Return the (X, Y) coordinate for the center point of the cell that contains the specified text.  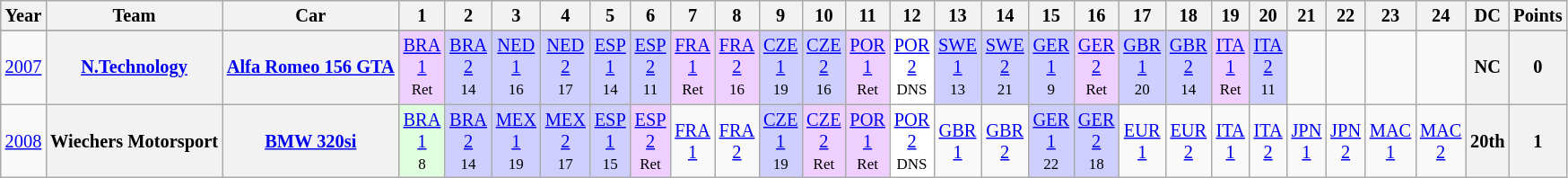
GER19 (1051, 67)
FRA216 (737, 67)
18 (1189, 15)
14 (1005, 15)
Year (23, 15)
4 (565, 15)
21 (1307, 15)
FRA1 (693, 141)
11 (867, 15)
12 (911, 15)
20 (1268, 15)
EUR1 (1142, 141)
3 (517, 15)
GBR120 (1142, 67)
5 (610, 15)
9 (780, 15)
EUR2 (1189, 141)
CZE216 (823, 67)
NC (1487, 67)
16 (1096, 15)
2 (468, 15)
22 (1346, 15)
24 (1441, 15)
Points (1538, 15)
MEX119 (517, 141)
7 (693, 15)
15 (1051, 15)
8 (737, 15)
6 (651, 15)
FRA1Ret (693, 67)
BRA18 (422, 141)
GBR1 (958, 141)
2007 (23, 67)
Wiechers Motorsport (135, 141)
17 (1142, 15)
NED116 (517, 67)
MAC2 (1441, 141)
MAC1 (1390, 141)
2008 (23, 141)
ITA211 (1268, 67)
BRA1Ret (422, 67)
ESP114 (610, 67)
ESP115 (610, 141)
Alfa Romeo 156 GTA (310, 67)
NED217 (565, 67)
Team (135, 15)
ITA1Ret (1231, 67)
BMW 320si (310, 141)
ITA2 (1268, 141)
0 (1538, 67)
CZE2Ret (823, 141)
23 (1390, 15)
JPN1 (1307, 141)
Car (310, 15)
JPN2 (1346, 141)
SWE221 (1005, 67)
FRA2 (737, 141)
GER122 (1051, 141)
10 (823, 15)
ITA1 (1231, 141)
19 (1231, 15)
MEX217 (565, 141)
GBR214 (1189, 67)
13 (958, 15)
GER218 (1096, 141)
N.Technology (135, 67)
20th (1487, 141)
GBR2 (1005, 141)
SWE113 (958, 67)
DC (1487, 15)
ESP2Ret (651, 141)
GER2Ret (1096, 67)
ESP211 (651, 67)
